Output the [x, y] coordinate of the center of the cell containing the given text.  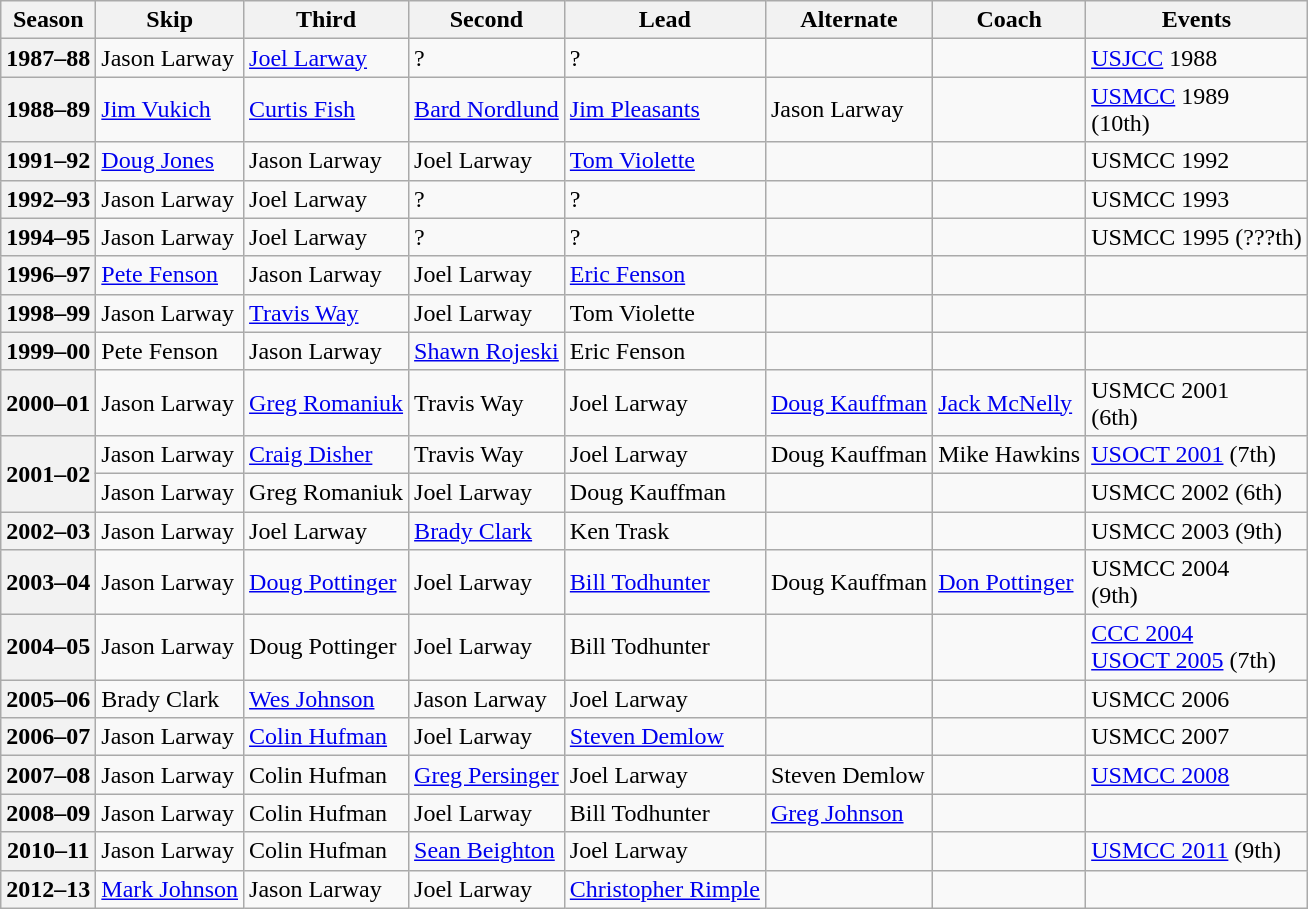
Bard Nordlund [487, 110]
USMCC 2006 [1197, 699]
USMCC 1995 (???th) [1197, 237]
Jim Vukich [170, 110]
Skip [170, 20]
1987–88 [48, 58]
USMCC 2003 (9th) [1197, 531]
1998–99 [48, 313]
1991–92 [48, 161]
USMCC 2002 (6th) [1197, 492]
Lead [664, 20]
Don Pottinger [1010, 582]
1994–95 [48, 237]
USMCC 1992 [1197, 161]
Craig Disher [326, 454]
Curtis Fish [326, 110]
2005–06 [48, 699]
Alternate [848, 20]
Jack McNelly [1010, 402]
2000–01 [48, 402]
Christopher Rimple [664, 889]
USMCC 2004 (9th) [1197, 582]
1996–97 [48, 275]
USMCC 1989 (10th) [1197, 110]
USJCC 1988 [1197, 58]
Mike Hawkins [1010, 454]
1992–93 [48, 199]
2004–05 [48, 648]
Season [48, 20]
2008–09 [48, 813]
1999–00 [48, 351]
Third [326, 20]
CCC 2004 USOCT 2005 (7th) [1197, 648]
Shawn Rojeski [487, 351]
USMCC 2011 (9th) [1197, 851]
Coach [1010, 20]
2006–07 [48, 737]
2010–11 [48, 851]
Events [1197, 20]
2012–13 [48, 889]
2007–08 [48, 775]
USMCC 2008 [1197, 775]
2001–02 [48, 473]
USMCC 2001 (6th) [1197, 402]
Wes Johnson [326, 699]
Sean Beighton [487, 851]
Jim Pleasants [664, 110]
USOCT 2001 (7th) [1197, 454]
Mark Johnson [170, 889]
2002–03 [48, 531]
USMCC 2007 [1197, 737]
USMCC 1993 [1197, 199]
2003–04 [48, 582]
Greg Johnson [848, 813]
1988–89 [48, 110]
Greg Persinger [487, 775]
Second [487, 20]
Ken Trask [664, 531]
Doug Jones [170, 161]
